Determine the (X, Y) coordinate at the center of the cell enclosing the given text.  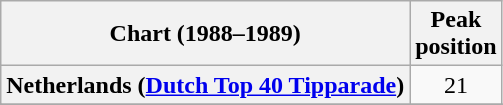
Peak position (456, 34)
Netherlands (Dutch Top 40 Tipparade) (206, 85)
Chart (1988–1989) (206, 34)
21 (456, 85)
